Search for the cell housing the specified text and yield its (X, Y) center coordinate. 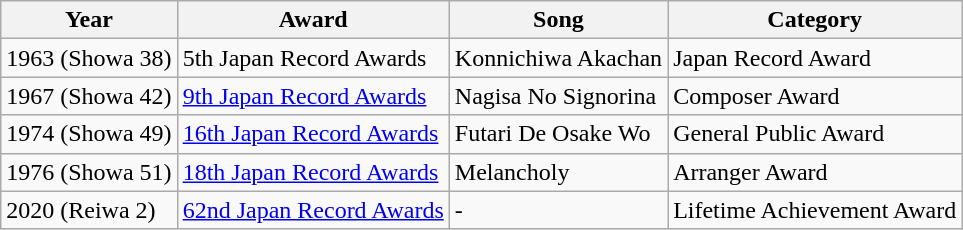
Nagisa No Signorina (558, 96)
5th Japan Record Awards (313, 58)
1963 (Showa 38) (89, 58)
1967 (Showa 42) (89, 96)
2020 (Reiwa 2) (89, 210)
Melancholy (558, 172)
Japan Record Award (815, 58)
1976 (Showa 51) (89, 172)
Composer Award (815, 96)
General Public Award (815, 134)
Konnichiwa Akachan (558, 58)
Lifetime Achievement Award (815, 210)
Song (558, 20)
16th Japan Record Awards (313, 134)
Futari De Osake Wo (558, 134)
Award (313, 20)
Arranger Award (815, 172)
Category (815, 20)
Year (89, 20)
1974 (Showa 49) (89, 134)
9th Japan Record Awards (313, 96)
18th Japan Record Awards (313, 172)
62nd Japan Record Awards (313, 210)
- (558, 210)
